Locate the cell with the specified text and output its (X, Y) center coordinate. 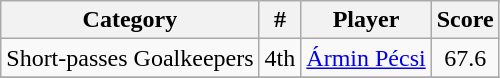
Player (366, 20)
67.6 (465, 58)
4th (280, 58)
Short-passes Goalkeepers (130, 58)
# (280, 20)
Category (130, 20)
Score (465, 20)
Ármin Pécsi (366, 58)
